Determine the [X, Y] coordinate at the center of the cell enclosing the given text.  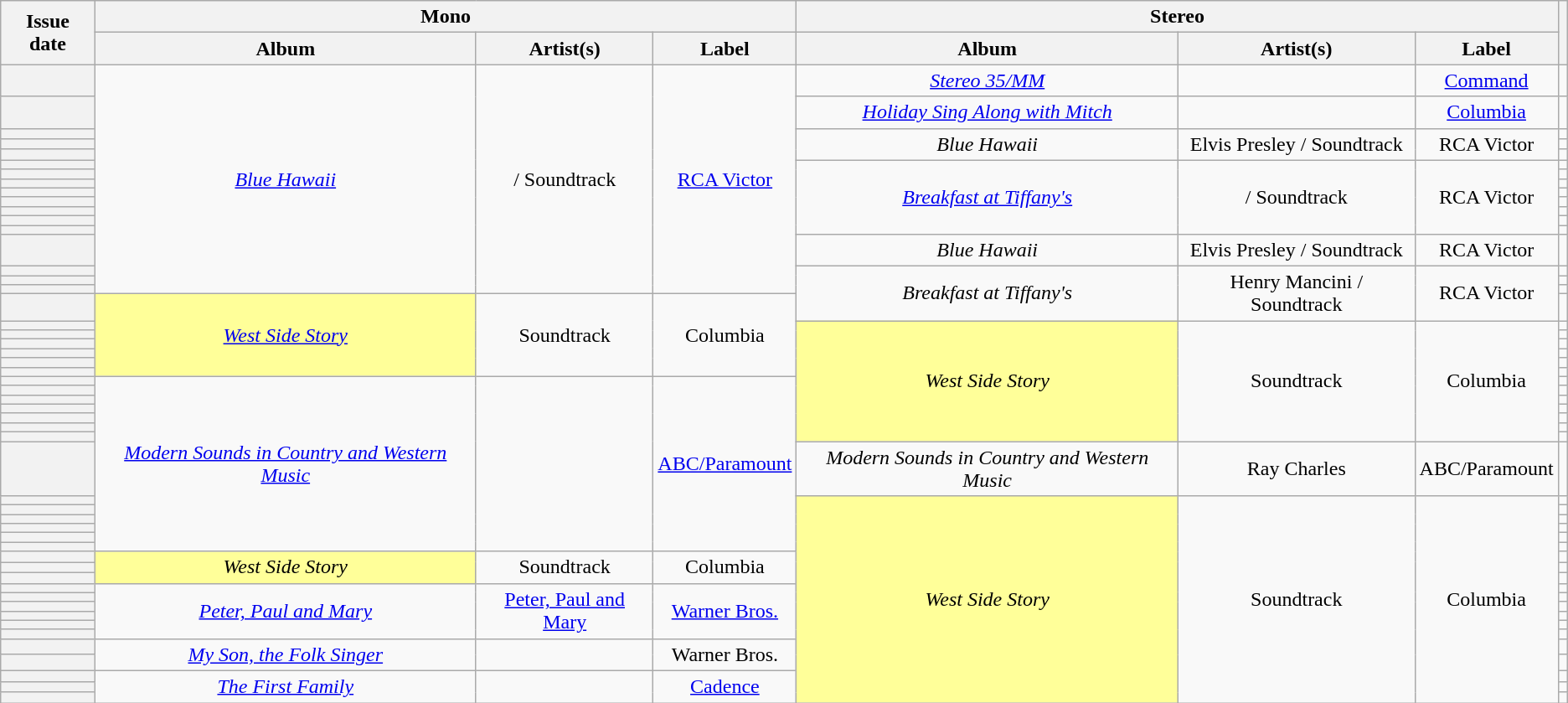
Henry Mancini / Soundtrack [1297, 293]
Mono [446, 17]
Ray Charles [1297, 468]
Issue date [48, 33]
Holiday Sing Along with Mitch [988, 112]
My Son, the Folk Singer [285, 654]
Stereo 35/MM [988, 80]
The First Family [285, 686]
Cadence [725, 686]
Command [1486, 80]
Stereo [1178, 17]
